Return the (x, y) coordinate for the center point of the cell that contains the specified text.  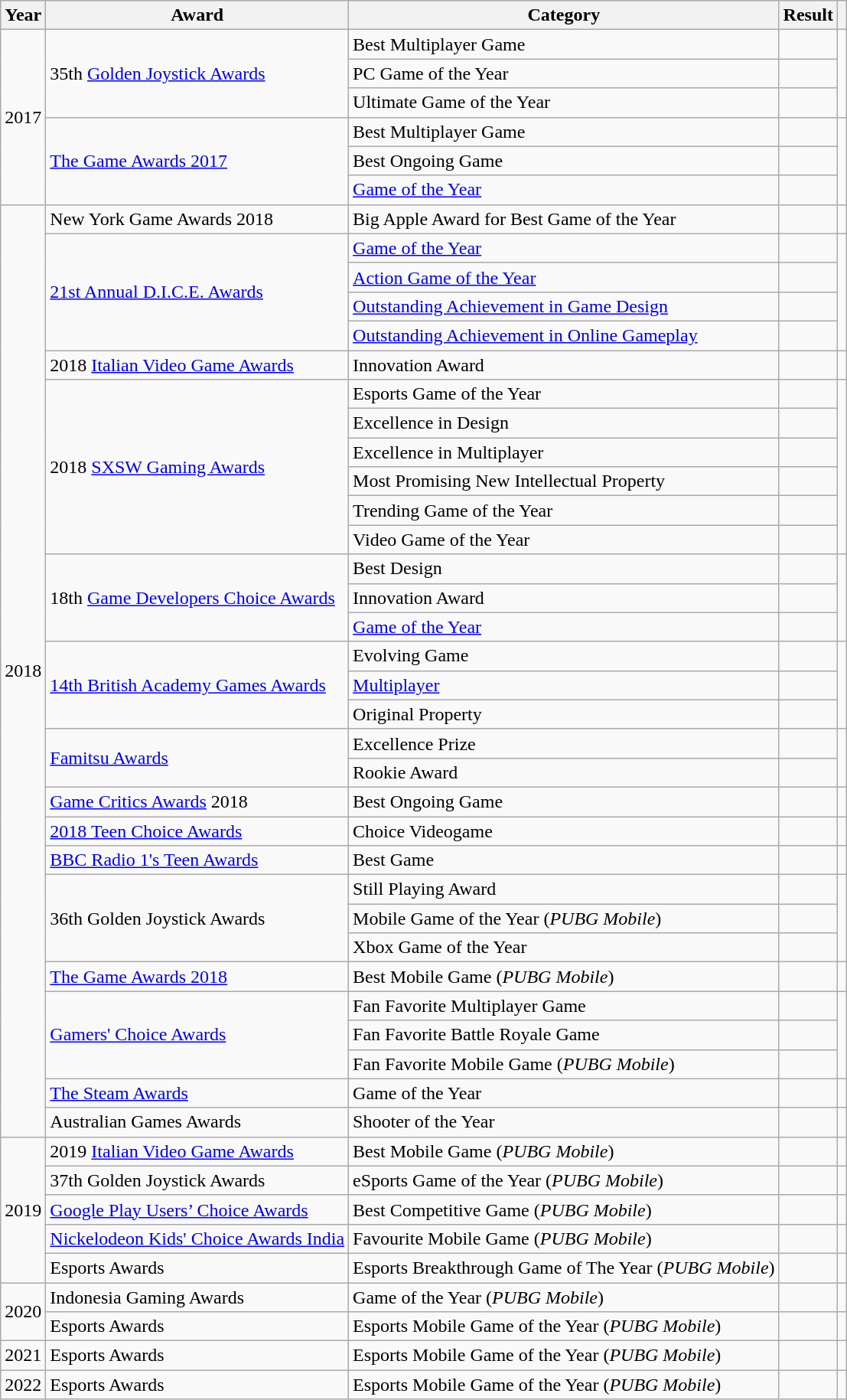
Best Competitive Game (PUBG Mobile) (564, 1209)
Excellence in Multiplayer (564, 452)
Still Playing Award (564, 889)
Multiplayer (564, 685)
Excellence in Design (564, 423)
Gamers' Choice Awards (197, 1035)
Evolving Game (564, 656)
2022 (23, 1385)
Result (808, 15)
PC Game of the Year (564, 73)
2021 (23, 1356)
2020 (23, 1312)
Best Design (564, 569)
14th British Academy Games Awards (197, 685)
Fan Favorite Multiplayer Game (564, 1006)
Fan Favorite Battle Royale Game (564, 1035)
2018 Italian Video Game Awards (197, 365)
Xbox Game of the Year (564, 948)
eSports Game of the Year (PUBG Mobile) (564, 1180)
Game Critics Awards 2018 (197, 801)
21st Annual D.I.C.E. Awards (197, 292)
2019 Italian Video Game Awards (197, 1151)
Big Apple Award for Best Game of the Year (564, 219)
Esports Breakthrough Game of The Year (PUBG Mobile) (564, 1268)
Google Play Users’ Choice Awards (197, 1209)
Action Game of the Year (564, 277)
37th Golden Joystick Awards (197, 1180)
Trending Game of the Year (564, 511)
2018 Teen Choice Awards (197, 831)
Year (23, 15)
Most Promising New Intellectual Property (564, 481)
Best Game (564, 860)
Esports Game of the Year (564, 394)
Favourite Mobile Game (PUBG Mobile) (564, 1238)
Shooter of the Year (564, 1122)
The Steam Awards (197, 1093)
2018 SXSW Gaming Awards (197, 467)
2017 (23, 117)
Australian Games Awards (197, 1122)
Fan Favorite Mobile Game (PUBG Mobile) (564, 1064)
35th Golden Joystick Awards (197, 73)
Rookie Award (564, 772)
Mobile Game of the Year (PUBG Mobile) (564, 919)
Outstanding Achievement in Game Design (564, 306)
Nickelodeon Kids' Choice Awards India (197, 1238)
Award (197, 15)
18th Game Developers Choice Awards (197, 598)
Game of the Year (PUBG Mobile) (564, 1297)
New York Game Awards 2018 (197, 219)
Famitsu Awards (197, 758)
Video Game of the Year (564, 540)
Ultimate Game of the Year (564, 103)
Original Property (564, 714)
Outstanding Achievement in Online Gameplay (564, 335)
36th Golden Joystick Awards (197, 919)
2018 (23, 671)
BBC Radio 1's Teen Awards (197, 860)
The Game Awards 2017 (197, 161)
Excellence Prize (564, 743)
Choice Videogame (564, 831)
Category (564, 15)
2019 (23, 1209)
Indonesia Gaming Awards (197, 1297)
The Game Awards 2018 (197, 977)
